Determine the (X, Y) coordinate at the center of the cell enclosing the given text.  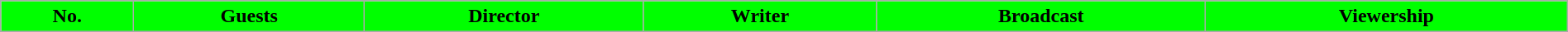
Broadcast (1041, 16)
No. (68, 16)
Guests (250, 16)
Viewership (1387, 16)
Director (504, 16)
Writer (760, 16)
